Search for the cell housing the specified text and yield its (X, Y) center coordinate. 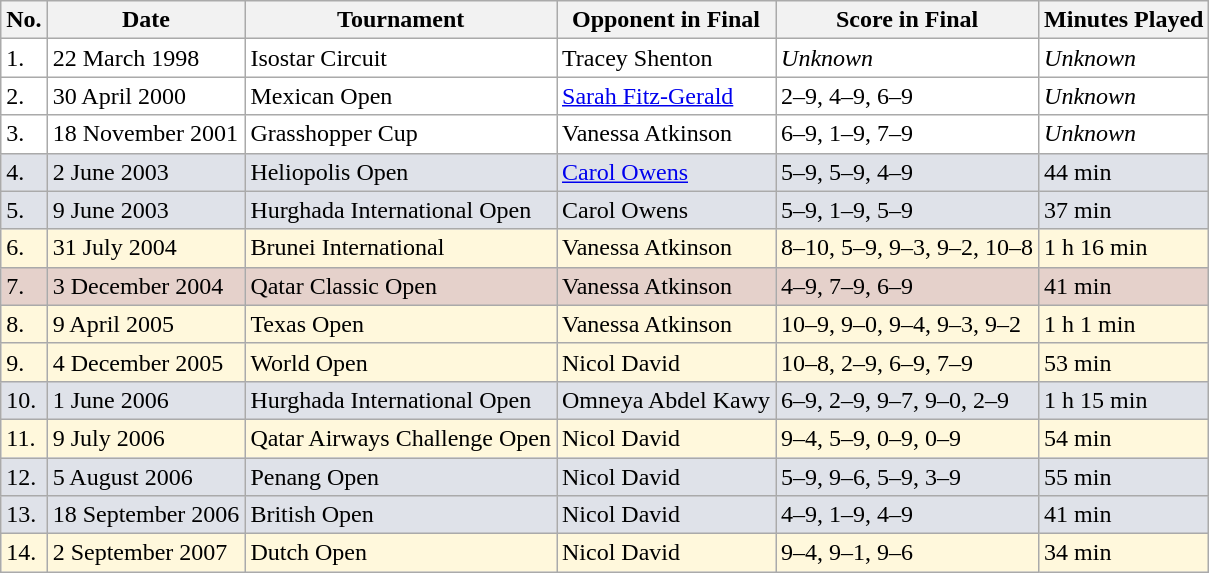
1 h 16 min (1124, 248)
2. (24, 96)
10. (24, 400)
British Open (401, 515)
30 April 2000 (146, 96)
World Open (401, 362)
Date (146, 20)
5–9, 1–9, 5–9 (908, 210)
Mexican Open (401, 96)
1 June 2006 (146, 400)
Qatar Airways Challenge Open (401, 438)
3 December 2004 (146, 286)
9 July 2006 (146, 438)
Tournament (401, 20)
9–4, 9–1, 9–6 (908, 553)
2 June 2003 (146, 172)
5–9, 9–6, 5–9, 3–9 (908, 477)
55 min (1124, 477)
5 August 2006 (146, 477)
6–9, 2–9, 9–7, 9–0, 2–9 (908, 400)
4. (24, 172)
Isostar Circuit (401, 58)
4–9, 7–9, 6–9 (908, 286)
8. (24, 324)
5–9, 5–9, 4–9 (908, 172)
No. (24, 20)
53 min (1124, 362)
Penang Open (401, 477)
Grasshopper Cup (401, 134)
10–9, 9–0, 9–4, 9–3, 9–2 (908, 324)
Tracey Shenton (666, 58)
9 June 2003 (146, 210)
4–9, 1–9, 4–9 (908, 515)
12. (24, 477)
Minutes Played (1124, 20)
11. (24, 438)
6. (24, 248)
54 min (1124, 438)
18 September 2006 (146, 515)
5. (24, 210)
6–9, 1–9, 7–9 (908, 134)
1 h 1 min (1124, 324)
9. (24, 362)
Dutch Open (401, 553)
9–4, 5–9, 0–9, 0–9 (908, 438)
Qatar Classic Open (401, 286)
4 December 2005 (146, 362)
2 September 2007 (146, 553)
7. (24, 286)
44 min (1124, 172)
31 July 2004 (146, 248)
Texas Open (401, 324)
18 November 2001 (146, 134)
13. (24, 515)
Opponent in Final (666, 20)
Heliopolis Open (401, 172)
Brunei International (401, 248)
1 h 15 min (1124, 400)
10–8, 2–9, 6–9, 7–9 (908, 362)
34 min (1124, 553)
3. (24, 134)
1. (24, 58)
8–10, 5–9, 9–3, 9–2, 10–8 (908, 248)
Omneya Abdel Kawy (666, 400)
9 April 2005 (146, 324)
14. (24, 553)
Score in Final (908, 20)
2–9, 4–9, 6–9 (908, 96)
22 March 1998 (146, 58)
Sarah Fitz-Gerald (666, 96)
37 min (1124, 210)
